From the cell containing the given text, extract its center point as [x, y] coordinate. 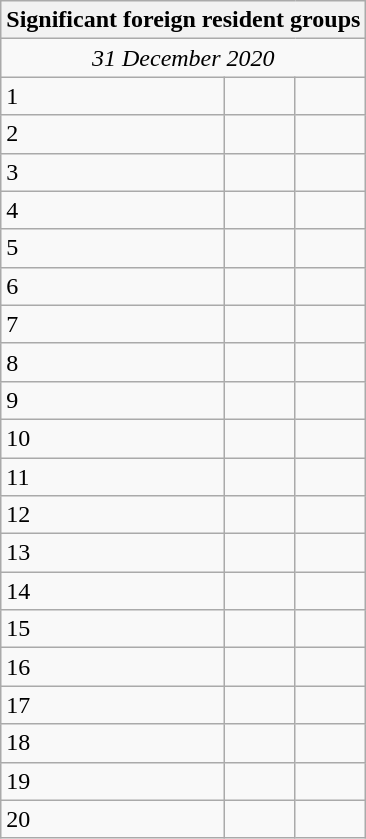
1 [113, 96]
3 [113, 172]
9 [113, 400]
19 [113, 781]
14 [113, 591]
7 [113, 324]
5 [113, 248]
16 [113, 667]
17 [113, 705]
13 [113, 553]
10 [113, 438]
6 [113, 286]
18 [113, 743]
31 December 2020 [184, 58]
Significant foreign resident groups [184, 20]
12 [113, 515]
11 [113, 477]
8 [113, 362]
15 [113, 629]
2 [113, 134]
20 [113, 819]
4 [113, 210]
